For the text-containing cell, return its midpoint in (x, y) coordinate format. 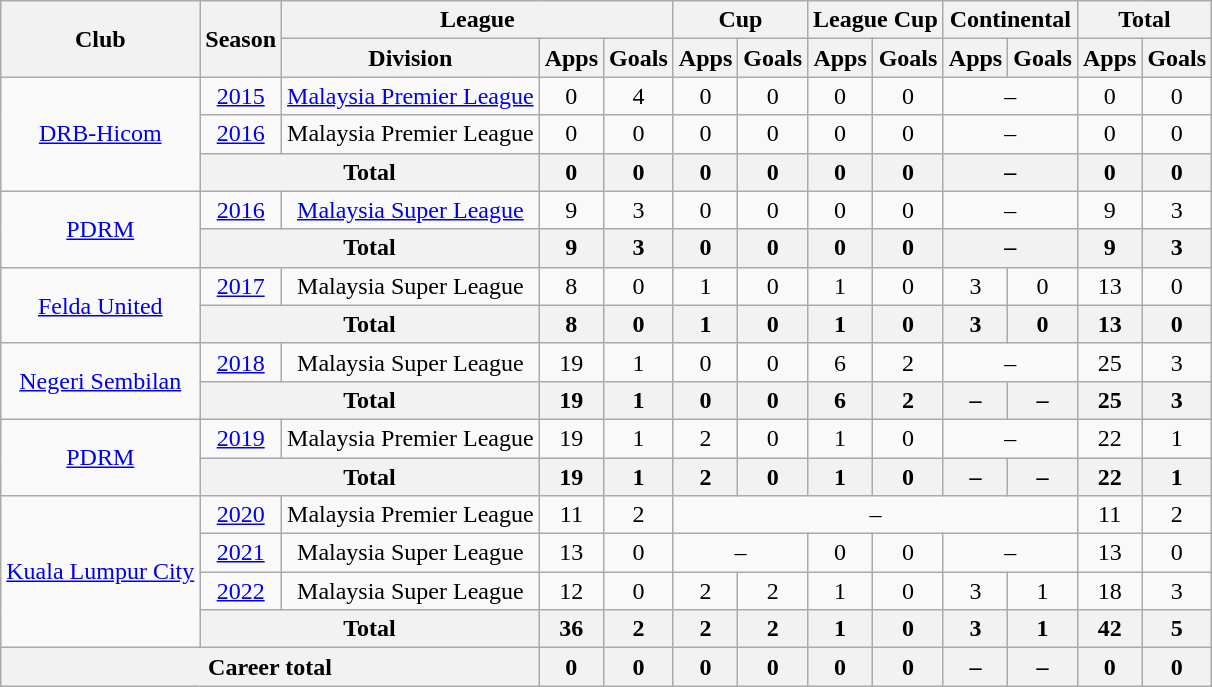
Cup (740, 20)
DRB-Hicom (100, 134)
Negeri Sembilan (100, 381)
36 (571, 629)
2021 (241, 553)
2022 (241, 591)
12 (571, 591)
2015 (241, 96)
2020 (241, 515)
Career total (270, 667)
Division (411, 58)
Season (241, 39)
2017 (241, 286)
League (478, 20)
Felda United (100, 305)
18 (1109, 591)
Kuala Lumpur City (100, 572)
League Cup (876, 20)
42 (1109, 629)
Club (100, 39)
Continental (1010, 20)
2018 (241, 362)
2019 (241, 438)
4 (639, 96)
5 (1177, 629)
